Return [X, Y] of the center of cell containing provided text 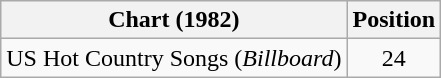
US Hot Country Songs (Billboard) [174, 58]
Position [394, 20]
24 [394, 58]
Chart (1982) [174, 20]
